Determine the [X, Y] coordinate at the center of the cell enclosing the given text.  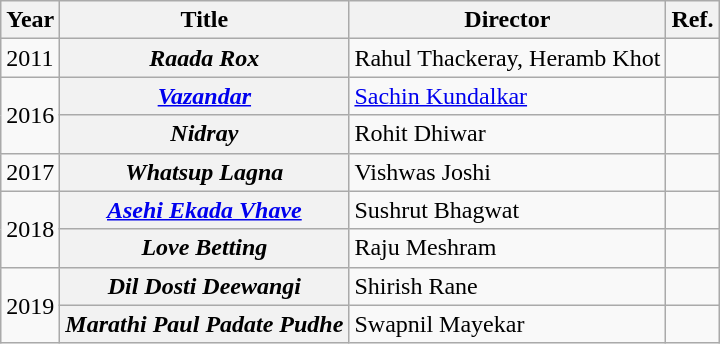
Rahul Thackeray, Heramb Khot [508, 58]
Whatsup Lagna [204, 172]
Title [204, 20]
2017 [30, 172]
2011 [30, 58]
Ref. [692, 20]
Vishwas Joshi [508, 172]
Sachin Kundalkar [508, 96]
Marathi Paul Padate Pudhe [204, 324]
Raada Rox [204, 58]
Raju Meshram [508, 248]
2019 [30, 305]
Asehi Ekada Vhave [204, 210]
Rohit Dhiwar [508, 134]
Year [30, 20]
Dil Dosti Deewangi [204, 286]
2018 [30, 229]
Love Betting [204, 248]
Director [508, 20]
Swapnil Mayekar [508, 324]
2016 [30, 115]
Vazandar [204, 96]
Sushrut Bhagwat [508, 210]
Nidray [204, 134]
Shirish Rane [508, 286]
